Identify which cell holds the provided text, then report its [x, y] central coordinate. 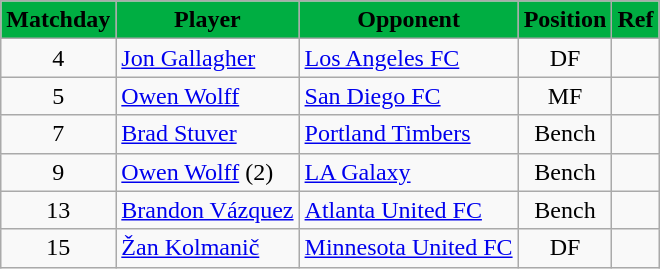
4 [58, 58]
Ref [636, 20]
Position [565, 20]
Minnesota United FC [408, 248]
13 [58, 210]
Portland Timbers [408, 134]
Jon Gallagher [208, 58]
Opponent [408, 20]
Los Angeles FC [408, 58]
5 [58, 96]
Owen Wolff [208, 96]
Owen Wolff (2) [208, 172]
Atlanta United FC [408, 210]
MF [565, 96]
9 [58, 172]
15 [58, 248]
San Diego FC [408, 96]
Matchday [58, 20]
7 [58, 134]
LA Galaxy [408, 172]
Brandon Vázquez [208, 210]
Brad Stuver [208, 134]
Player [208, 20]
Žan Kolmanič [208, 248]
